Detect which cell encompasses the target text, then output its [x, y] center coordinate. 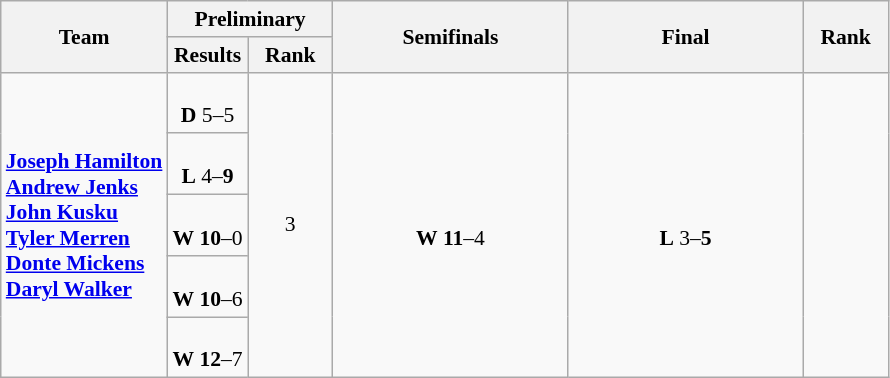
3 [290, 225]
W 11–4 [450, 225]
Team [84, 36]
Results [207, 55]
Final [686, 36]
Semifinals [450, 36]
W 10–6 [207, 286]
L 3–5 [686, 225]
W 10–0 [207, 226]
Preliminary [250, 19]
W 12–7 [207, 348]
L 4–9 [207, 164]
D 5–5 [207, 102]
Joseph HamiltonAndrew JenksJohn KuskuTyler MerrenDonte MickensDaryl Walker [84, 225]
